Return the [X, Y] coordinate for the center point of the cell that contains the specified text.  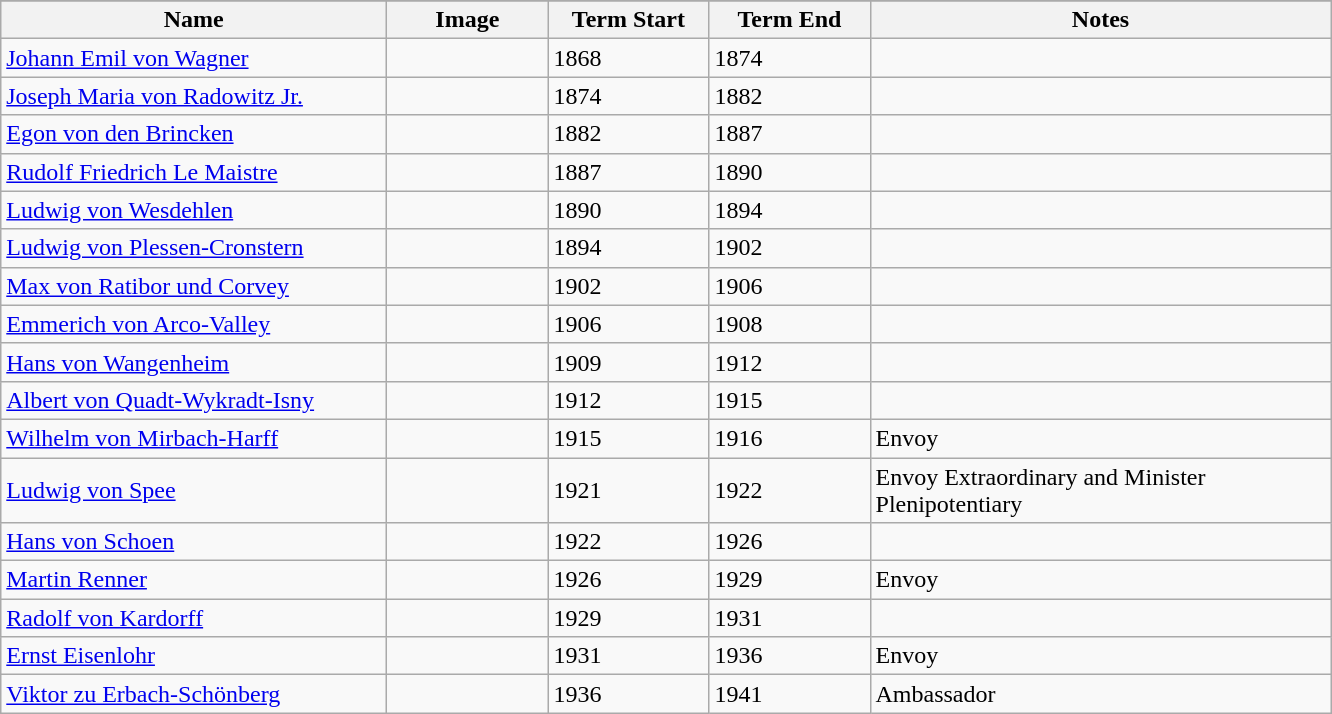
Envoy Extraordinary and Minister Plenipotentiary [1100, 490]
Martin Renner [194, 580]
Hans von Wangenheim [194, 362]
1916 [790, 438]
Ambassador [1100, 694]
Wilhelm von Mirbach-Harff [194, 438]
1908 [790, 324]
Hans von Schoen [194, 542]
Egon von den Brincken [194, 134]
1921 [628, 490]
Emmerich von Arco-Valley [194, 324]
Name [194, 20]
Ludwig von Plessen-Cronstern [194, 248]
1941 [790, 694]
Notes [1100, 20]
Max von Ratibor und Corvey [194, 286]
Image [468, 20]
Term End [790, 20]
Joseph Maria von Radowitz Jr. [194, 96]
Ludwig von Wesdehlen [194, 210]
Viktor zu Erbach-Schönberg [194, 694]
1868 [628, 58]
Term Start [628, 20]
Radolf von Kardorff [194, 618]
Ernst Eisenlohr [194, 656]
Johann Emil von Wagner [194, 58]
1909 [628, 362]
Ludwig von Spee [194, 490]
Albert von Quadt-Wykradt-Isny [194, 400]
Rudolf Friedrich Le Maistre [194, 172]
